Determine the [x, y] coordinate at the center of the cell enclosing the given text.  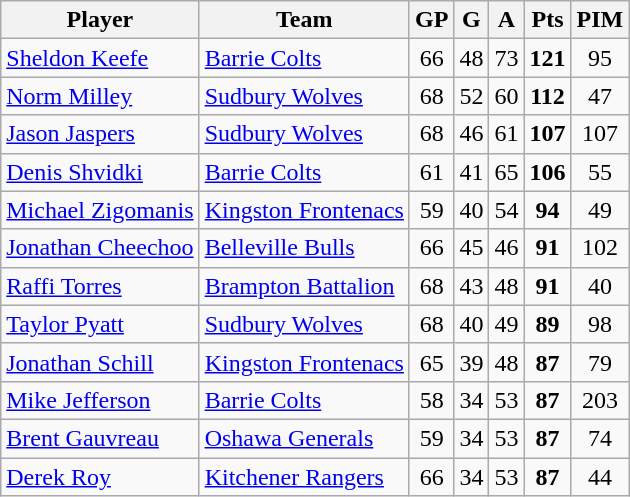
121 [548, 58]
39 [472, 362]
106 [548, 172]
Derek Roy [100, 477]
Player [100, 20]
Denis Shvidki [100, 172]
45 [472, 248]
60 [506, 96]
Raffi Torres [100, 286]
112 [548, 96]
Kitchener Rangers [304, 477]
102 [600, 248]
Jonathan Cheechoo [100, 248]
Sheldon Keefe [100, 58]
79 [600, 362]
43 [472, 286]
Jason Jaspers [100, 134]
Michael Zigomanis [100, 210]
95 [600, 58]
58 [431, 400]
47 [600, 96]
Brampton Battalion [304, 286]
Brent Gauvreau [100, 438]
Norm Milley [100, 96]
Mike Jefferson [100, 400]
74 [600, 438]
PIM [600, 20]
Belleville Bulls [304, 248]
Jonathan Schill [100, 362]
203 [600, 400]
41 [472, 172]
GP [431, 20]
73 [506, 58]
98 [600, 324]
Pts [548, 20]
Taylor Pyatt [100, 324]
52 [472, 96]
44 [600, 477]
89 [548, 324]
54 [506, 210]
Team [304, 20]
94 [548, 210]
A [506, 20]
55 [600, 172]
G [472, 20]
Oshawa Generals [304, 438]
